Determine the [X, Y] coordinate at the center of the cell enclosing the given text.  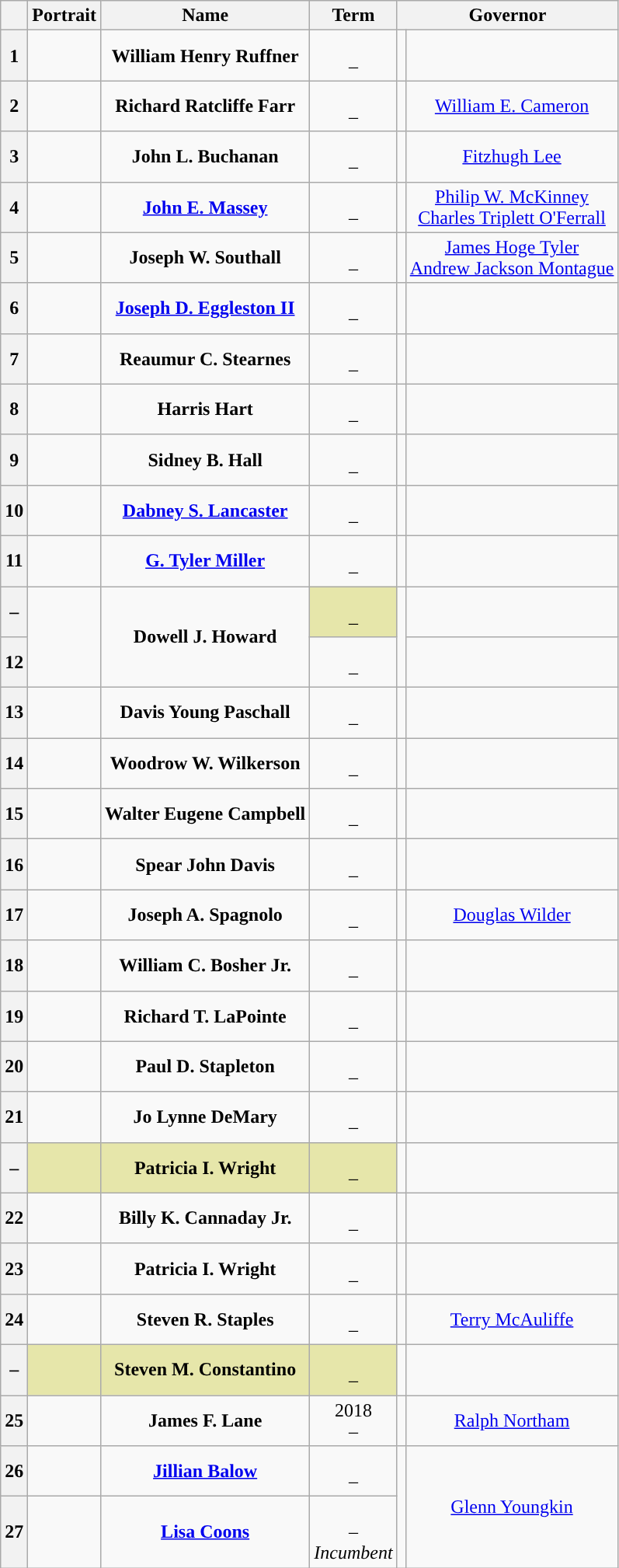
Governor [508, 16]
Lisa Coons [205, 1532]
4 [14, 207]
2 [14, 106]
John L. Buchanan [205, 157]
Billy K. Cannaday Jr. [205, 1218]
17 [14, 915]
William C. Bosher Jr. [205, 965]
23 [14, 1268]
James Hoge TylerAndrew Jackson Montague [512, 258]
11 [14, 561]
27 [14, 1532]
Dabney S. Lancaster [205, 510]
Joseph W. Southall [205, 258]
Richard T. LaPointe [205, 1016]
Paul D. Stapleton [205, 1066]
Name [205, 16]
19 [14, 1016]
Steven R. Staples [205, 1319]
9 [14, 460]
7 [14, 359]
21 [14, 1117]
6 [14, 308]
3 [14, 157]
8 [14, 409]
13 [14, 713]
Terry McAuliffe [512, 1319]
James F. Lane [205, 1420]
Ralph Northam [512, 1420]
Sidney B. Hall [205, 460]
Harris Hart [205, 409]
John E. Massey [205, 207]
14 [14, 763]
Joseph D. Eggleston II [205, 308]
Dowell J. Howard [205, 636]
12 [14, 662]
20 [14, 1066]
Portrait [64, 16]
G. Tyler Miller [205, 561]
Joseph A. Spagnolo [205, 915]
1 [14, 56]
26 [14, 1472]
Walter Eugene Campbell [205, 814]
William E. Cameron [512, 106]
25 [14, 1420]
18 [14, 965]
16 [14, 864]
5 [14, 258]
Philip W. McKinneyCharles Triplett O'Ferrall [512, 207]
Douglas Wilder [512, 915]
2018– [353, 1420]
Davis Young Paschall [205, 713]
Richard Ratcliffe Farr [205, 106]
Jo Lynne DeMary [205, 1117]
Spear John Davis [205, 864]
Term [353, 16]
Jillian Balow [205, 1472]
Steven M. Constantino [205, 1369]
Fitzhugh Lee [512, 157]
24 [14, 1319]
–Incumbent [353, 1532]
22 [14, 1218]
10 [14, 510]
Glenn Youngkin [512, 1507]
15 [14, 814]
Woodrow W. Wilkerson [205, 763]
Reaumur C. Stearnes [205, 359]
William Henry Ruffner [205, 56]
